Locate the cell with the specified text and output its (X, Y) center coordinate. 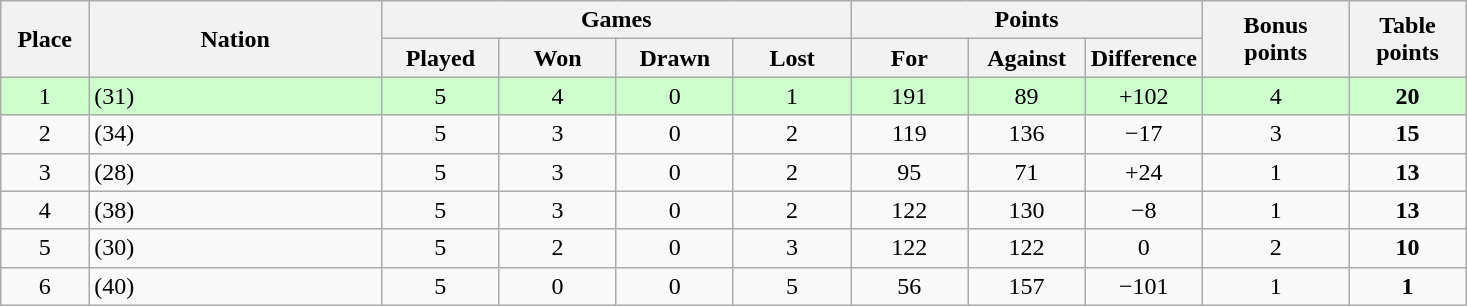
Lost (792, 58)
Games (616, 20)
119 (910, 134)
(34) (236, 134)
(40) (236, 286)
6 (45, 286)
Bonuspoints (1276, 39)
−101 (1144, 286)
(38) (236, 210)
Played (440, 58)
Points (1027, 20)
130 (1026, 210)
89 (1026, 96)
20 (1408, 96)
10 (1408, 248)
157 (1026, 286)
191 (910, 96)
Difference (1144, 58)
−17 (1144, 134)
(30) (236, 248)
95 (910, 172)
136 (1026, 134)
Nation (236, 39)
(31) (236, 96)
Against (1026, 58)
Place (45, 39)
−8 (1144, 210)
15 (1408, 134)
Won (558, 58)
71 (1026, 172)
+24 (1144, 172)
For (910, 58)
+102 (1144, 96)
Tablepoints (1408, 39)
Drawn (674, 58)
56 (910, 286)
(28) (236, 172)
